Pinpoint the cell where the given text exists, returning its (x, y) midpoint coordinate. 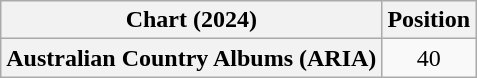
Position (429, 20)
40 (429, 58)
Chart (2024) (192, 20)
Australian Country Albums (ARIA) (192, 58)
